Pinpoint the cell where the given text exists, returning its [x, y] midpoint coordinate. 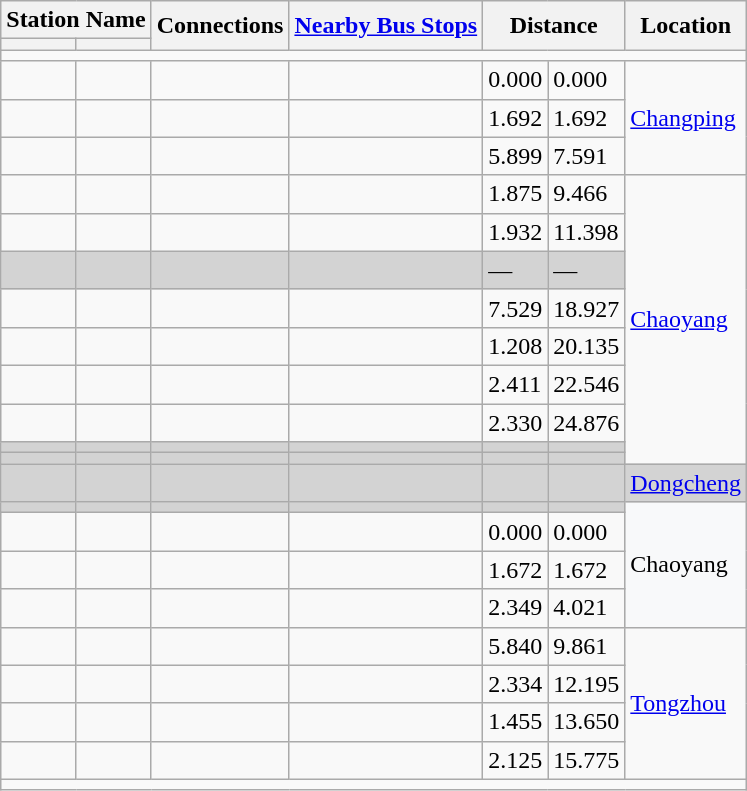
Nearby Bus Stops [386, 26]
2.334 [516, 684]
7.591 [586, 156]
20.135 [586, 346]
Station Name [76, 20]
1.455 [516, 722]
1.932 [516, 232]
7.529 [516, 308]
Tongzhou [686, 703]
2.330 [516, 423]
15.775 [586, 760]
Distance [554, 26]
18.927 [586, 308]
1.875 [516, 194]
12.195 [586, 684]
Connections [220, 26]
13.650 [586, 722]
Changping [686, 118]
Location [686, 26]
5.899 [516, 156]
2.411 [516, 384]
9.861 [586, 646]
22.546 [586, 384]
2.125 [516, 760]
5.840 [516, 646]
24.876 [586, 423]
4.021 [586, 608]
11.398 [586, 232]
Dongcheng [686, 483]
9.466 [586, 194]
1.208 [516, 346]
2.349 [516, 608]
